Identify which cell holds the provided text, then report its [x, y] central coordinate. 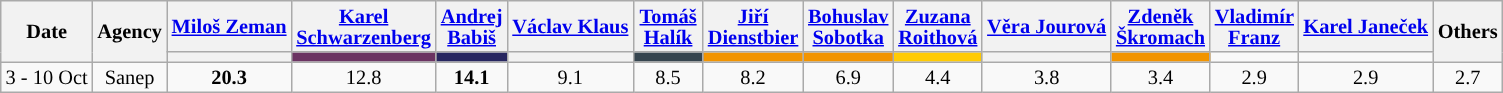
8.2 [753, 78]
6.9 [848, 78]
8.5 [668, 78]
Karel Janeček [1365, 26]
3 - 10 Oct [47, 78]
Sanep [130, 78]
Jiří Dienstbier [753, 26]
Tomáš Halík [668, 26]
4.4 [938, 78]
Václav Klaus [570, 26]
Zuzana Roithová [938, 26]
12.8 [363, 78]
Others [1468, 30]
2.7 [1468, 78]
9.1 [570, 78]
14.1 [472, 78]
20.3 [230, 78]
Zdeněk Škromach [1160, 26]
3.4 [1160, 78]
Bohuslav Sobotka [848, 26]
Andrej Babiš [472, 26]
Karel Schwarzenberg [363, 26]
3.8 [1046, 78]
Date [47, 30]
Vladimír Franz [1254, 26]
Věra Jourová [1046, 26]
Miloš Zeman [230, 26]
Agency [130, 30]
